Pinpoint the cell where the given text exists, returning its [x, y] midpoint coordinate. 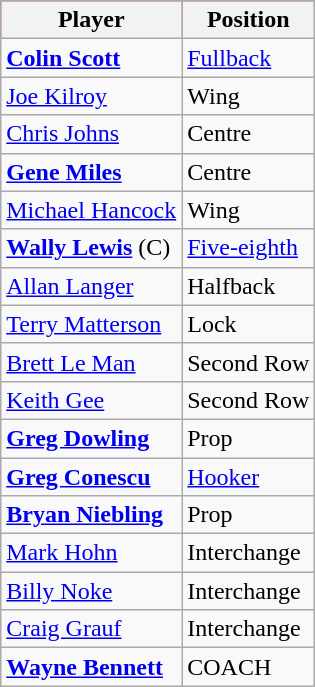
Joe Kilroy [92, 96]
Wally Lewis (C) [92, 248]
Five-eighth [248, 248]
Halfback [248, 286]
Wayne Bennett [92, 667]
Greg Dowling [92, 438]
Colin Scott [92, 58]
Mark Hohn [92, 553]
COACH [248, 667]
Greg Conescu [92, 477]
Billy Noke [92, 591]
Gene Miles [92, 172]
Fullback [248, 58]
Michael Hancock [92, 210]
Craig Grauf [92, 629]
Hooker [248, 477]
Position [248, 20]
Brett Le Man [92, 362]
Lock [248, 324]
Chris Johns [92, 134]
Allan Langer [92, 286]
Bryan Niebling [92, 515]
Terry Matterson [92, 324]
Player [92, 20]
Keith Gee [92, 400]
